Provide the (x, y) coordinate of the cell's center where the given text is located.  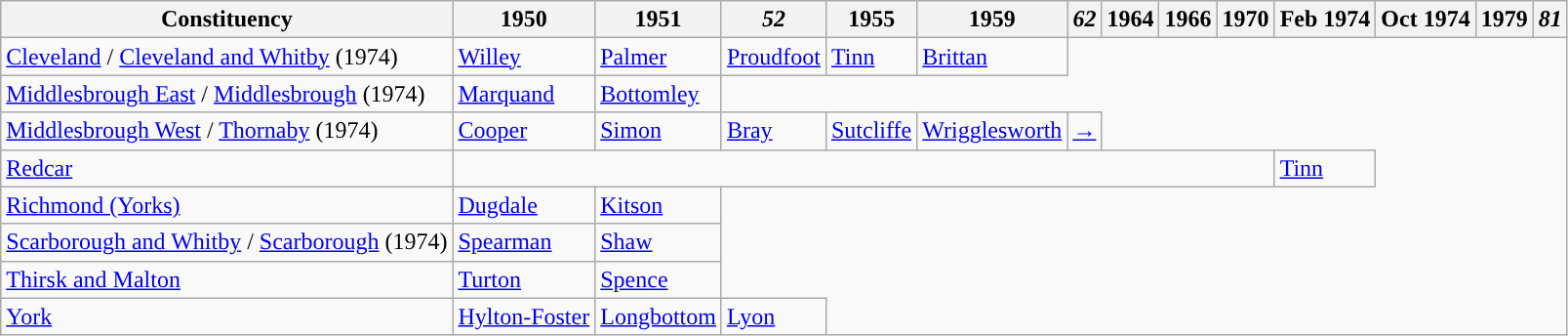
81 (1549, 20)
52 (773, 20)
Lyon (773, 316)
Bottomley (659, 94)
Richmond (Yorks) (226, 205)
1951 (659, 20)
Sutcliffe (870, 131)
Constituency (226, 20)
Longbottom (659, 316)
1966 (1188, 20)
1970 (1245, 20)
Marquand (524, 94)
1950 (524, 20)
Shaw (659, 242)
Turton (524, 279)
Middlesbrough West / Thornaby (1974) (226, 131)
Feb 1974 (1325, 20)
Middlesbrough East / Middlesbrough (1974) (226, 94)
Cleveland / Cleveland and Whitby (1974) (226, 57)
1964 (1130, 20)
Oct 1974 (1426, 20)
York (226, 316)
Simon (659, 131)
1955 (870, 20)
Cooper (524, 131)
62 (1085, 20)
Dugdale (524, 205)
Scarborough and Whitby / Scarborough (1974) (226, 242)
→ (1085, 131)
Kitson (659, 205)
Brittan (992, 57)
Proudfoot (773, 57)
Wrigglesworth (992, 131)
Willey (524, 57)
Thirsk and Malton (226, 279)
Redcar (226, 168)
Palmer (659, 57)
1959 (992, 20)
Bray (773, 131)
Spence (659, 279)
Hylton-Foster (524, 316)
1979 (1505, 20)
Spearman (524, 242)
